Capture the cell that displays the provided text and extract its [x, y] central coordinate. 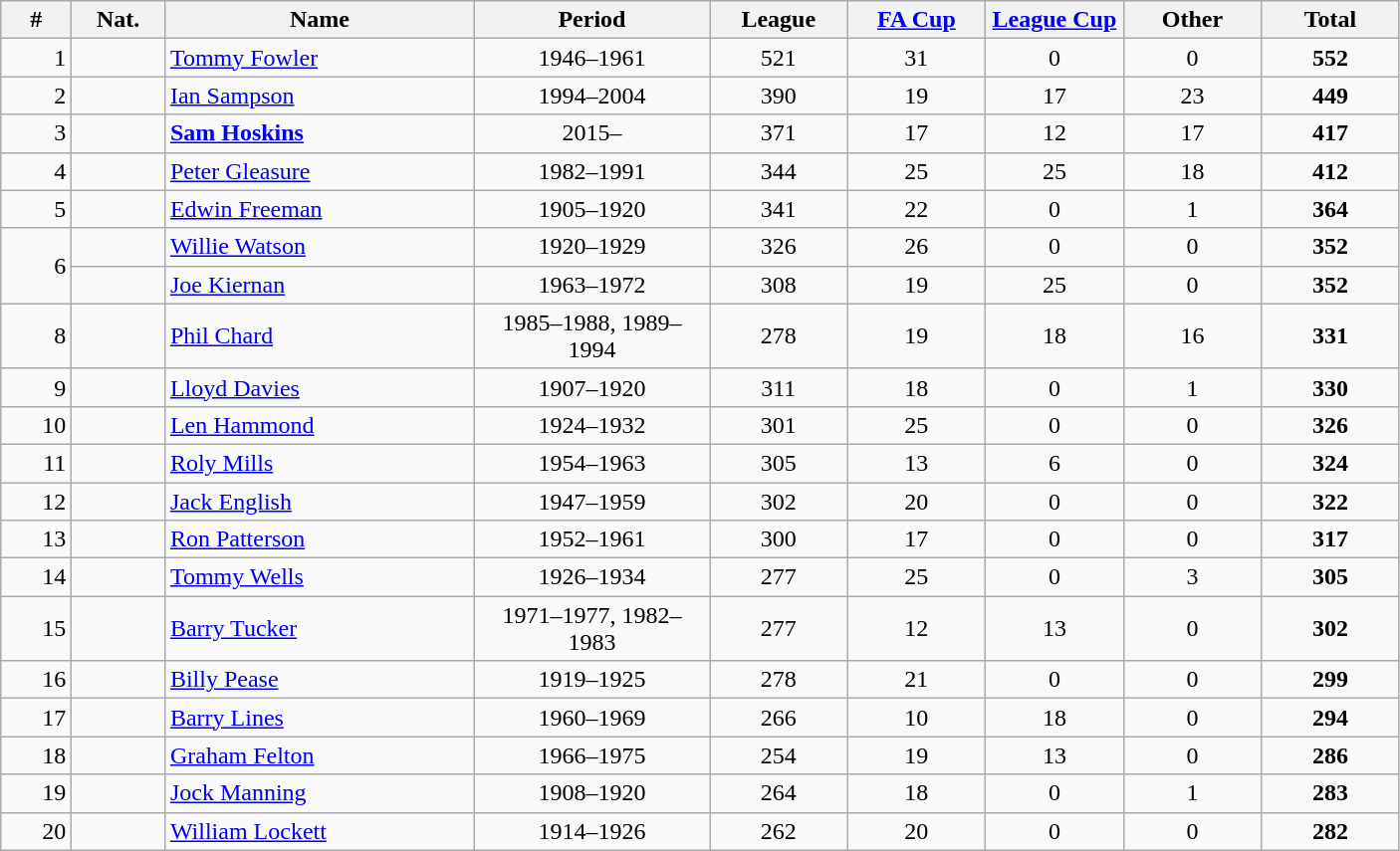
1982–1991 [591, 171]
1954–1963 [591, 463]
2 [36, 96]
Sam Hoskins [319, 133]
Graham Felton [319, 755]
1960–1969 [591, 718]
Ian Sampson [319, 96]
Barry Lines [319, 718]
FA Cup [916, 20]
1919–1925 [591, 680]
Len Hammond [319, 425]
341 [779, 209]
Jock Manning [319, 793]
Joe Kiernan [319, 285]
521 [779, 58]
Other [1193, 20]
Billy Pease [319, 680]
Tommy Wells [319, 577]
1966–1975 [591, 755]
1971–1977, 1982–1983 [591, 629]
254 [779, 755]
Ron Patterson [319, 539]
15 [36, 629]
1946–1961 [591, 58]
Roly Mills [319, 463]
11 [36, 463]
1952–1961 [591, 539]
1907–1920 [591, 387]
Willie Watson [319, 247]
282 [1330, 831]
Jack English [319, 501]
344 [779, 171]
23 [1193, 96]
552 [1330, 58]
Barry Tucker [319, 629]
William Lockett [319, 831]
301 [779, 425]
5 [36, 209]
Tommy Fowler [319, 58]
1924–1932 [591, 425]
4 [36, 171]
300 [779, 539]
26 [916, 247]
2015– [591, 133]
League [779, 20]
330 [1330, 387]
# [36, 20]
Total [1330, 20]
22 [916, 209]
371 [779, 133]
364 [1330, 209]
31 [916, 58]
266 [779, 718]
322 [1330, 501]
1914–1926 [591, 831]
449 [1330, 96]
Lloyd Davies [319, 387]
1908–1920 [591, 793]
1920–1929 [591, 247]
21 [916, 680]
1947–1959 [591, 501]
331 [1330, 336]
412 [1330, 171]
294 [1330, 718]
311 [779, 387]
308 [779, 285]
324 [1330, 463]
14 [36, 577]
390 [779, 96]
317 [1330, 539]
Phil Chard [319, 336]
1994–2004 [591, 96]
Edwin Freeman [319, 209]
264 [779, 793]
417 [1330, 133]
262 [779, 831]
283 [1330, 793]
1985–1988, 1989–1994 [591, 336]
1905–1920 [591, 209]
1963–1972 [591, 285]
Name [319, 20]
8 [36, 336]
Nat. [118, 20]
Period [591, 20]
Peter Gleasure [319, 171]
League Cup [1055, 20]
299 [1330, 680]
9 [36, 387]
1926–1934 [591, 577]
286 [1330, 755]
